Locate the cell with the specified text and output its (x, y) center coordinate. 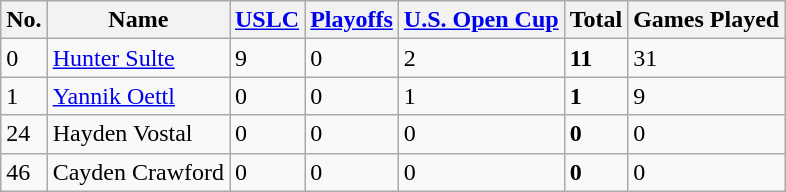
U.S. Open Cup (481, 20)
31 (706, 58)
46 (24, 172)
Name (138, 20)
24 (24, 134)
USLC (268, 20)
Games Played (706, 20)
No. (24, 20)
2 (481, 58)
Hayden Vostal (138, 134)
Hunter Sulte (138, 58)
11 (596, 58)
Total (596, 20)
Yannik Oettl (138, 96)
Playoffs (352, 20)
Cayden Crawford (138, 172)
